Determine the [X, Y] coordinate at the center of the cell enclosing the given text.  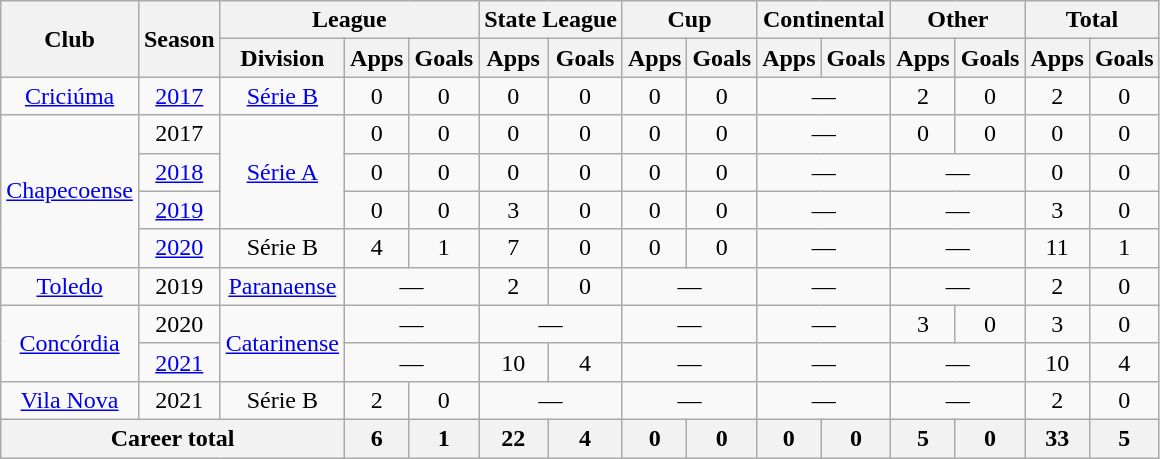
State League [551, 20]
33 [1057, 438]
7 [514, 248]
Total [1092, 20]
Toledo [70, 286]
League [350, 20]
Concórdia [70, 343]
Catarinense [282, 343]
Chapecoense [70, 191]
Season [179, 39]
Other [958, 20]
11 [1057, 248]
Criciúma [70, 96]
Paranaense [282, 286]
Club [70, 39]
2018 [179, 172]
Série A [282, 172]
Continental [824, 20]
Vila Nova [70, 400]
Career total [173, 438]
22 [514, 438]
6 [377, 438]
Cup [689, 20]
Division [282, 58]
